Output the (X, Y) coordinate of the center of the cell containing the given text.  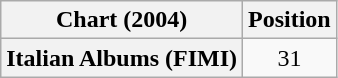
31 (290, 58)
Position (290, 20)
Italian Albums (FIMI) (122, 58)
Chart (2004) (122, 20)
